Return (X, Y) of the center of cell containing provided text 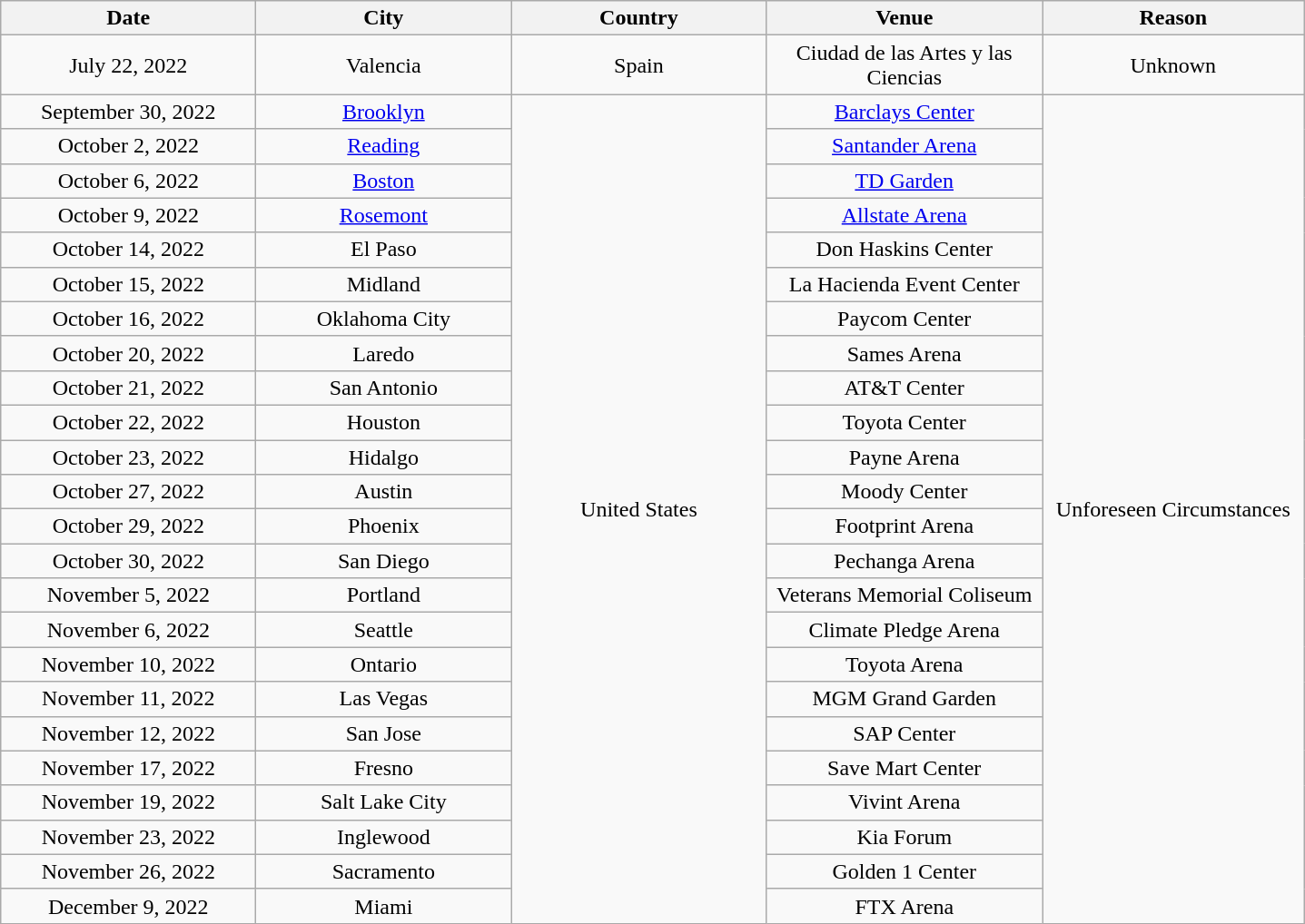
October 16, 2022 (129, 319)
October 6, 2022 (129, 181)
Ciudad de las Artes y las Ciencias (905, 65)
Vivint Arena (905, 802)
November 12, 2022 (129, 733)
October 20, 2022 (129, 353)
City (383, 18)
TD Garden (905, 181)
Don Haskins Center (905, 250)
Las Vegas (383, 699)
October 27, 2022 (129, 492)
Seattle (383, 630)
Boston (383, 181)
July 22, 2022 (129, 65)
October 2, 2022 (129, 146)
Austin (383, 492)
Barclays Center (905, 112)
Country (639, 18)
November 23, 2022 (129, 837)
Climate Pledge Arena (905, 630)
Brooklyn (383, 112)
October 22, 2022 (129, 422)
November 6, 2022 (129, 630)
November 17, 2022 (129, 768)
Paycom Center (905, 319)
Date (129, 18)
San Jose (383, 733)
FTX Arena (905, 906)
Sames Arena (905, 353)
Reason (1173, 18)
Ontario (383, 664)
Reading (383, 146)
Veterans Memorial Coliseum (905, 595)
El Paso (383, 250)
Unforeseen Circumstances (1173, 509)
San Diego (383, 561)
November 26, 2022 (129, 871)
Toyota Arena (905, 664)
October 29, 2022 (129, 526)
Fresno (383, 768)
Santander Arena (905, 146)
United States (639, 509)
SAP Center (905, 733)
Midland (383, 284)
November 10, 2022 (129, 664)
Portland (383, 595)
Sacramento (383, 871)
Laredo (383, 353)
Miami (383, 906)
Venue (905, 18)
November 19, 2022 (129, 802)
Moody Center (905, 492)
December 9, 2022 (129, 906)
San Antonio (383, 388)
October 21, 2022 (129, 388)
October 23, 2022 (129, 457)
La Hacienda Event Center (905, 284)
Valencia (383, 65)
Toyota Center (905, 422)
Kia Forum (905, 837)
Oklahoma City (383, 319)
Inglewood (383, 837)
Save Mart Center (905, 768)
September 30, 2022 (129, 112)
Rosemont (383, 215)
Spain (639, 65)
Golden 1 Center (905, 871)
October 9, 2022 (129, 215)
October 14, 2022 (129, 250)
Allstate Arena (905, 215)
Footprint Arena (905, 526)
Pechanga Arena (905, 561)
Phoenix (383, 526)
Unknown (1173, 65)
Salt Lake City (383, 802)
MGM Grand Garden (905, 699)
November 5, 2022 (129, 595)
October 15, 2022 (129, 284)
Payne Arena (905, 457)
AT&T Center (905, 388)
Hidalgo (383, 457)
November 11, 2022 (129, 699)
Houston (383, 422)
October 30, 2022 (129, 561)
